For the text-containing cell, return its midpoint in [X, Y] coordinate format. 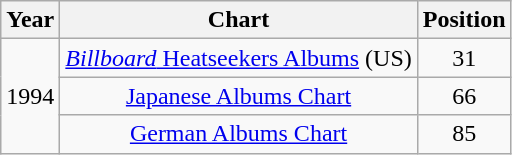
Position [464, 20]
Chart [238, 20]
1994 [30, 96]
Billboard Heatseekers Albums (US) [238, 58]
85 [464, 134]
Year [30, 20]
German Albums Chart [238, 134]
66 [464, 96]
Japanese Albums Chart [238, 96]
31 [464, 58]
